Search for the cell housing the specified text and yield its (x, y) center coordinate. 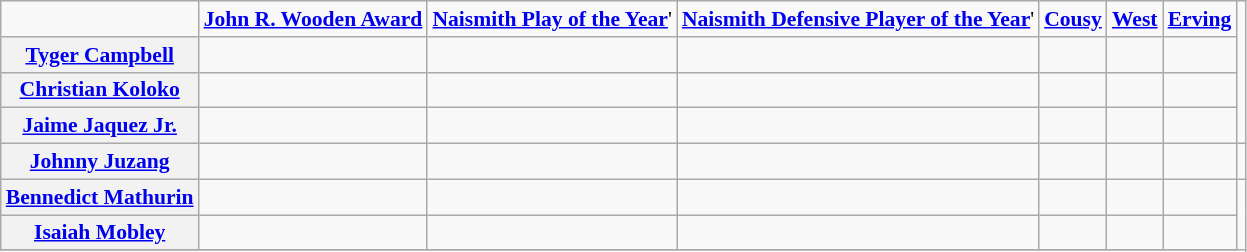
John R. Wooden Award (314, 19)
Bennedict Mathurin (100, 197)
Tyger Campbell (100, 55)
Isaiah Mobley (100, 233)
Naismith Play of the Year' (552, 19)
Erving (1200, 19)
Jaime Jaquez Jr. (100, 126)
Christian Koloko (100, 90)
Cousy (1073, 19)
West (1135, 19)
Johnny Juzang (100, 162)
Naismith Defensive Player of the Year' (858, 19)
